Search for the cell housing the specified text and yield its (x, y) center coordinate. 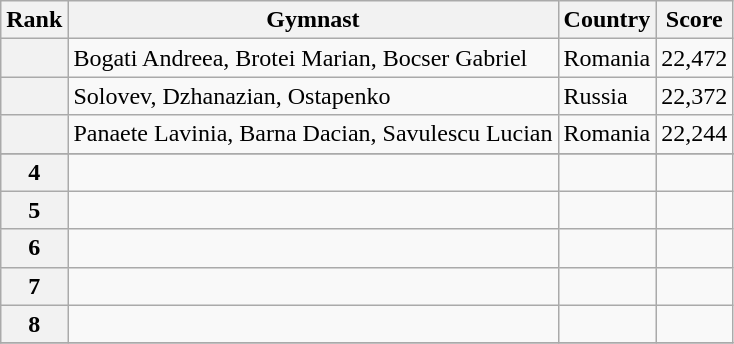
4 (34, 172)
Score (694, 20)
22,372 (694, 96)
Solovev, Dzhanazian, Ostapenko (313, 96)
Russia (607, 96)
7 (34, 286)
22,244 (694, 134)
Gymnast (313, 20)
Panaete Lavinia, Barna Dacian, Savulescu Lucian (313, 134)
6 (34, 248)
22,472 (694, 58)
Bogati Andreea, Brotei Marian, Bocser Gabriel (313, 58)
5 (34, 210)
Rank (34, 20)
8 (34, 324)
Country (607, 20)
